Find where the given text appears and provide that cell's center as (X, Y) coordinate. 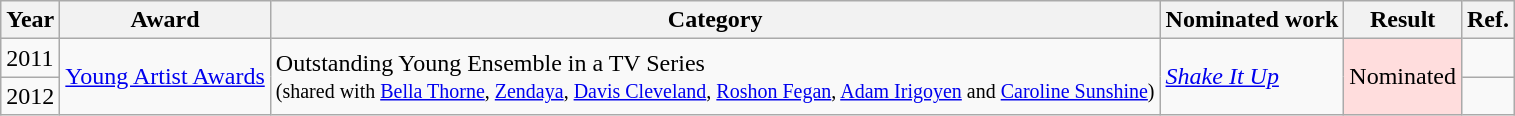
Nominated work (1252, 20)
Nominated (1403, 77)
Category (715, 20)
Ref. (1488, 20)
2012 (30, 96)
Shake It Up (1252, 77)
Award (165, 20)
Young Artist Awards (165, 77)
Outstanding Young Ensemble in a TV Series(shared with Bella Thorne, Zendaya, Davis Cleveland, Roshon Fegan, Adam Irigoyen and Caroline Sunshine) (715, 77)
2011 (30, 58)
Result (1403, 20)
Year (30, 20)
